For the text-containing cell, return its midpoint in (x, y) coordinate format. 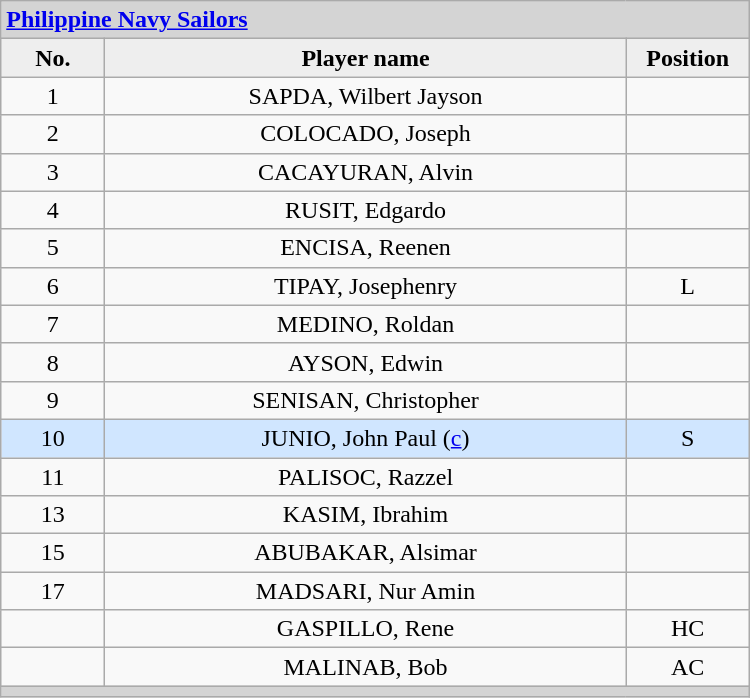
RUSIT, Edgardo (366, 210)
L (688, 286)
AC (688, 667)
ENCISA, Reenen (366, 248)
MALINAB, Bob (366, 667)
MADSARI, Nur Amin (366, 591)
3 (53, 172)
TIPAY, Josephenry (366, 286)
PALISOC, Razzel (366, 477)
No. (53, 58)
17 (53, 591)
HC (688, 629)
S (688, 438)
Philippine Navy Sailors (375, 20)
7 (53, 324)
4 (53, 210)
Player name (366, 58)
15 (53, 553)
10 (53, 438)
JUNIO, John Paul (c) (366, 438)
13 (53, 515)
CACAYURAN, Alvin (366, 172)
SENISAN, Christopher (366, 400)
6 (53, 286)
COLOCADO, Joseph (366, 134)
5 (53, 248)
Position (688, 58)
KASIM, Ibrahim (366, 515)
2 (53, 134)
MEDINO, Roldan (366, 324)
9 (53, 400)
1 (53, 96)
AYSON, Edwin (366, 362)
ABUBAKAR, Alsimar (366, 553)
GASPILLO, Rene (366, 629)
8 (53, 362)
SAPDA, Wilbert Jayson (366, 96)
11 (53, 477)
